Return (X, Y) of the center of cell containing provided text 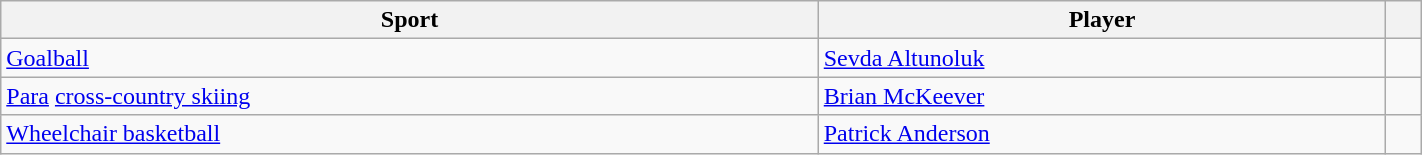
Sevda Altunoluk (1102, 58)
Wheelchair basketball (410, 134)
Brian McKeever (1102, 96)
Goalball (410, 58)
Sport (410, 20)
Para cross-country skiing (410, 96)
Player (1102, 20)
Patrick Anderson (1102, 134)
